Return the (X, Y) coordinate for the center point of the cell that contains the specified text.  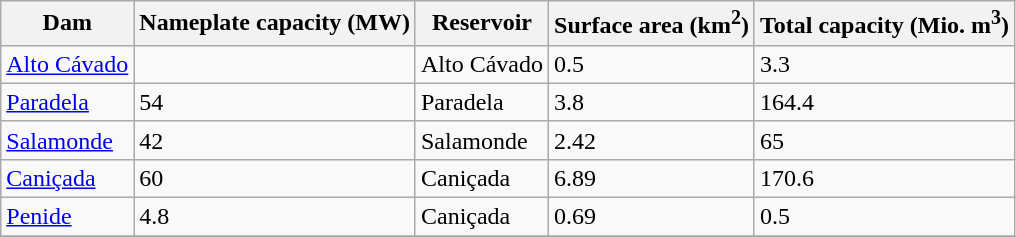
170.6 (884, 178)
65 (884, 140)
42 (275, 140)
164.4 (884, 102)
60 (275, 178)
54 (275, 102)
3.3 (884, 64)
2.42 (652, 140)
Penide (68, 217)
Surface area (km2) (652, 24)
Dam (68, 24)
4.8 (275, 217)
3.8 (652, 102)
Reservoir (482, 24)
Total capacity (Mio. m3) (884, 24)
0.69 (652, 217)
6.89 (652, 178)
Nameplate capacity (MW) (275, 24)
